Locate the cell with the specified text and output its [x, y] center coordinate. 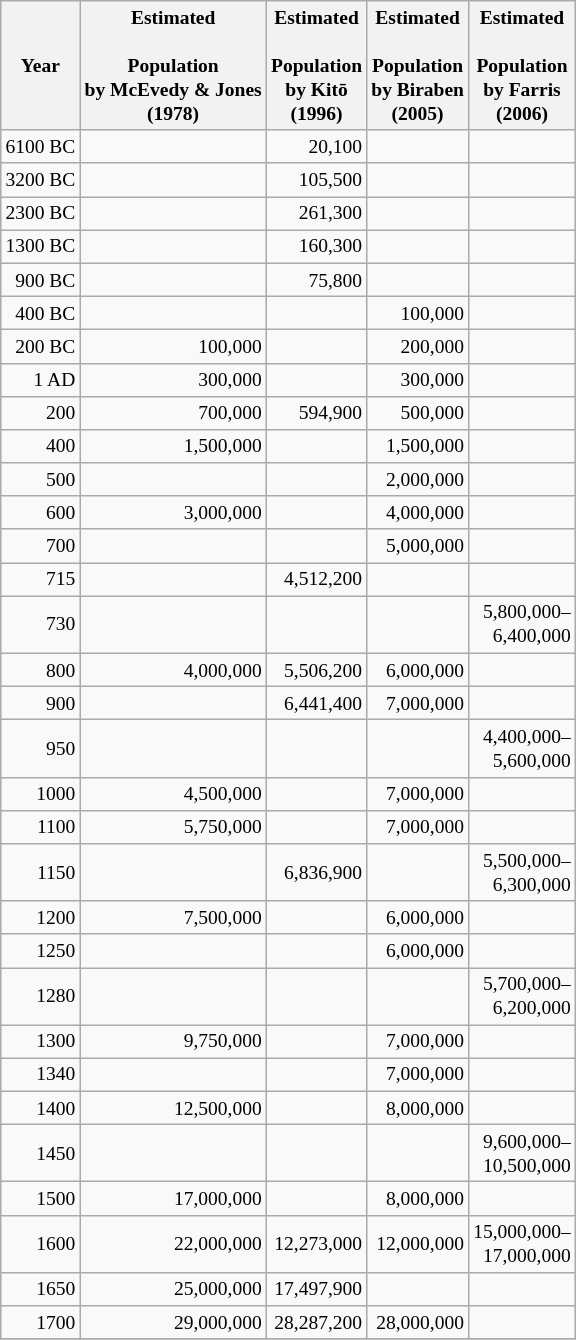
1100 [40, 826]
730 [40, 624]
EstimatedPopulation by Biraben (2005) [418, 66]
105,500 [316, 180]
28,287,200 [316, 1322]
6100 BC [40, 146]
4,400,000–5,600,000 [522, 748]
75,800 [316, 280]
160,300 [316, 246]
3200 BC [40, 180]
12,500,000 [173, 1108]
1450 [40, 1154]
500 [40, 480]
EstimatedPopulation by McEvedy & Jones (1978) [173, 66]
1250 [40, 950]
EstimatedPopulation by Kitō (1996) [316, 66]
22,000,000 [173, 1244]
12,273,000 [316, 1244]
594,900 [316, 412]
1650 [40, 1288]
600 [40, 512]
700 [40, 546]
17,497,900 [316, 1288]
900 [40, 704]
6,441,400 [316, 704]
EstimatedPopulation by Farris (2006) [522, 66]
5,506,200 [316, 670]
4,512,200 [316, 580]
1500 [40, 1198]
4,500,000 [173, 794]
7,500,000 [173, 918]
15,000,000–17,000,000 [522, 1244]
700,000 [173, 412]
200,000 [418, 346]
6,836,900 [316, 872]
1600 [40, 1244]
5,800,000–6,400,000 [522, 624]
200 [40, 412]
1000 [40, 794]
17,000,000 [173, 1198]
29,000,000 [173, 1322]
1340 [40, 1074]
3,000,000 [173, 512]
5,700,000–6,200,000 [522, 996]
9,600,000–10,500,000 [522, 1154]
261,300 [316, 214]
20,100 [316, 146]
5,750,000 [173, 826]
1280 [40, 996]
400 BC [40, 312]
5,500,000–6,300,000 [522, 872]
400 [40, 446]
900 BC [40, 280]
950 [40, 748]
1300 [40, 1042]
1150 [40, 872]
1300 BC [40, 246]
5,000,000 [418, 546]
1400 [40, 1108]
2,000,000 [418, 480]
12,000,000 [418, 1244]
1700 [40, 1322]
1200 [40, 918]
2300 BC [40, 214]
25,000,000 [173, 1288]
500,000 [418, 412]
200 BC [40, 346]
715 [40, 580]
800 [40, 670]
9,750,000 [173, 1042]
28,000,000 [418, 1322]
Year [40, 66]
1 AD [40, 380]
